Locate the cell with the specified text and output its (x, y) center coordinate. 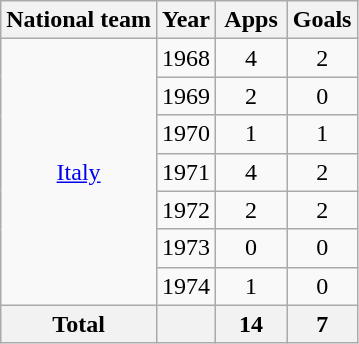
1973 (186, 248)
1968 (186, 58)
1969 (186, 96)
National team (79, 20)
Total (79, 324)
1970 (186, 134)
1971 (186, 172)
7 (322, 324)
1974 (186, 286)
Goals (322, 20)
Italy (79, 172)
1972 (186, 210)
14 (252, 324)
Apps (252, 20)
Year (186, 20)
